Extract the [x, y] coordinate from the center of the cell holding the provided text.  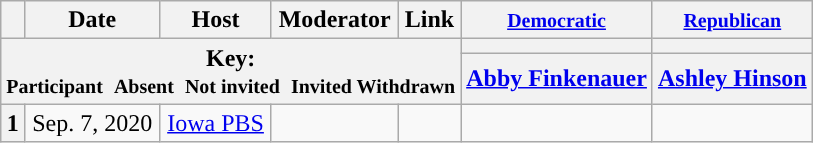
Iowa PBS [216, 123]
Link [429, 20]
Ashley Hinson [732, 78]
Key: Participant Absent Not invited Invited Withdrawn [231, 72]
Sep. 7, 2020 [92, 123]
Moderator [334, 20]
Host [216, 20]
Republican [732, 20]
1 [13, 123]
Democratic [557, 20]
Date [92, 20]
Abby Finkenauer [557, 78]
